Pinpoint the cell where the given text exists, returning its (x, y) midpoint coordinate. 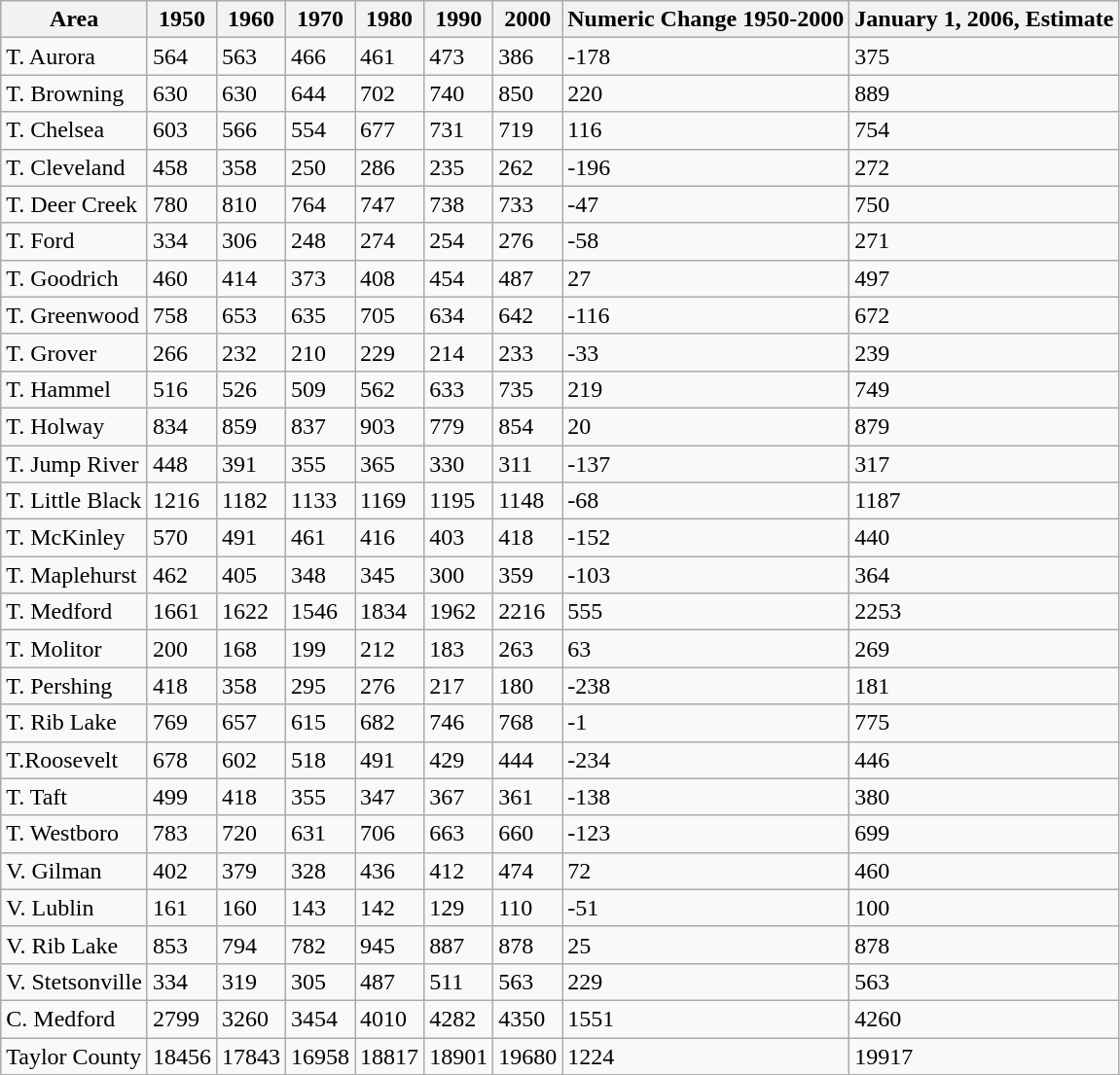
367 (459, 797)
1195 (459, 501)
783 (181, 834)
945 (389, 945)
25 (706, 945)
719 (527, 130)
T. Goodrich (74, 278)
250 (321, 167)
466 (321, 56)
810 (251, 204)
January 1, 2006, Estimate (985, 19)
554 (321, 130)
T. Deer Creek (74, 204)
T. Greenwood (74, 315)
516 (181, 389)
758 (181, 315)
446 (985, 760)
116 (706, 130)
402 (181, 871)
248 (321, 241)
444 (527, 760)
633 (459, 389)
440 (985, 538)
682 (389, 723)
319 (251, 982)
634 (459, 315)
1962 (459, 612)
T. Molitor (74, 649)
T. Hammel (74, 389)
269 (985, 649)
345 (389, 575)
233 (527, 352)
414 (251, 278)
317 (985, 464)
143 (321, 908)
436 (389, 871)
306 (251, 241)
-137 (706, 464)
311 (527, 464)
497 (985, 278)
T. Medford (74, 612)
2216 (527, 612)
T. Rib Lake (74, 723)
254 (459, 241)
160 (251, 908)
672 (985, 315)
782 (321, 945)
328 (321, 871)
200 (181, 649)
769 (181, 723)
706 (389, 834)
458 (181, 167)
210 (321, 352)
217 (459, 686)
16958 (321, 1056)
110 (527, 908)
903 (389, 426)
129 (459, 908)
380 (985, 797)
677 (389, 130)
T. Ford (74, 241)
429 (459, 760)
18456 (181, 1056)
-123 (706, 834)
-138 (706, 797)
-51 (706, 908)
-238 (706, 686)
-196 (706, 167)
720 (251, 834)
775 (985, 723)
2253 (985, 612)
19680 (527, 1056)
-152 (706, 538)
266 (181, 352)
63 (706, 649)
271 (985, 241)
747 (389, 204)
1980 (389, 19)
631 (321, 834)
348 (321, 575)
754 (985, 130)
3260 (251, 1019)
555 (706, 612)
-68 (706, 501)
746 (459, 723)
1182 (251, 501)
330 (459, 464)
462 (181, 575)
731 (459, 130)
518 (321, 760)
779 (459, 426)
663 (459, 834)
1990 (459, 19)
T. Browning (74, 93)
1216 (181, 501)
181 (985, 686)
27 (706, 278)
-178 (706, 56)
642 (527, 315)
4350 (527, 1019)
699 (985, 834)
644 (321, 93)
850 (527, 93)
3454 (321, 1019)
T. Cleveland (74, 167)
-1 (706, 723)
17843 (251, 1056)
220 (706, 93)
-116 (706, 315)
272 (985, 167)
386 (527, 56)
408 (389, 278)
564 (181, 56)
657 (251, 723)
212 (389, 649)
-234 (706, 760)
364 (985, 575)
750 (985, 204)
416 (389, 538)
V. Rib Lake (74, 945)
889 (985, 93)
887 (459, 945)
702 (389, 93)
274 (389, 241)
2799 (181, 1019)
454 (459, 278)
18817 (389, 1056)
-33 (706, 352)
405 (251, 575)
660 (527, 834)
834 (181, 426)
859 (251, 426)
T. Taft (74, 797)
72 (706, 871)
T.Roosevelt (74, 760)
Area (74, 19)
740 (459, 93)
V. Gilman (74, 871)
853 (181, 945)
168 (251, 649)
T. Maplehurst (74, 575)
262 (527, 167)
286 (389, 167)
295 (321, 686)
T. Holway (74, 426)
509 (321, 389)
T. McKinley (74, 538)
100 (985, 908)
-103 (706, 575)
-58 (706, 241)
180 (527, 686)
1551 (706, 1019)
1970 (321, 19)
219 (706, 389)
499 (181, 797)
1960 (251, 19)
603 (181, 130)
Numeric Change 1950-2000 (706, 19)
365 (389, 464)
4010 (389, 1019)
V. Lublin (74, 908)
837 (321, 426)
602 (251, 760)
142 (389, 908)
161 (181, 908)
183 (459, 649)
473 (459, 56)
C. Medford (74, 1019)
1187 (985, 501)
733 (527, 204)
749 (985, 389)
T. Jump River (74, 464)
4282 (459, 1019)
735 (527, 389)
300 (459, 575)
854 (527, 426)
T. Little Black (74, 501)
511 (459, 982)
2000 (527, 19)
-47 (706, 204)
18901 (459, 1056)
562 (389, 389)
214 (459, 352)
305 (321, 982)
391 (251, 464)
1950 (181, 19)
T. Aurora (74, 56)
1661 (181, 612)
566 (251, 130)
373 (321, 278)
T. Grover (74, 352)
1834 (389, 612)
199 (321, 649)
794 (251, 945)
V. Stetsonville (74, 982)
239 (985, 352)
1148 (527, 501)
235 (459, 167)
768 (527, 723)
474 (527, 871)
Taylor County (74, 1056)
448 (181, 464)
T. Westboro (74, 834)
1133 (321, 501)
738 (459, 204)
635 (321, 315)
705 (389, 315)
361 (527, 797)
879 (985, 426)
412 (459, 871)
20 (706, 426)
653 (251, 315)
615 (321, 723)
570 (181, 538)
526 (251, 389)
678 (181, 760)
764 (321, 204)
T. Pershing (74, 686)
1169 (389, 501)
1546 (321, 612)
359 (527, 575)
780 (181, 204)
347 (389, 797)
263 (527, 649)
379 (251, 871)
4260 (985, 1019)
375 (985, 56)
19917 (985, 1056)
1622 (251, 612)
1224 (706, 1056)
403 (459, 538)
T. Chelsea (74, 130)
232 (251, 352)
